Pinpoint the cell where the given text exists, returning its [x, y] midpoint coordinate. 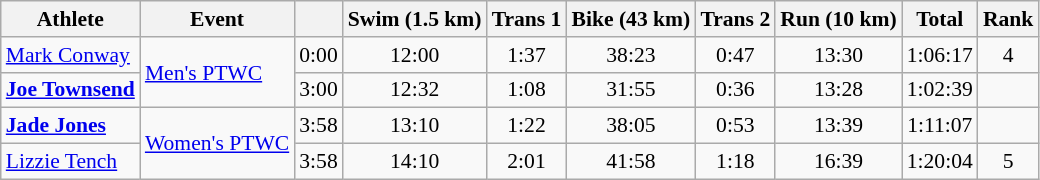
1:08 [527, 90]
Bike (43 km) [630, 19]
0:47 [735, 55]
16:39 [838, 162]
0:00 [318, 55]
Mark Conway [70, 55]
0:36 [735, 90]
3:00 [318, 90]
Joe Townsend [70, 90]
1:22 [527, 126]
13:28 [838, 90]
1:18 [735, 162]
Athlete [70, 19]
Men's PTWC [217, 72]
4 [1008, 55]
0:53 [735, 126]
Swim (1.5 km) [415, 19]
Women's PTWC [217, 144]
Run (10 km) [838, 19]
1:11:07 [940, 126]
1:20:04 [940, 162]
1:02:39 [940, 90]
Trans 2 [735, 19]
Rank [1008, 19]
Total [940, 19]
1:37 [527, 55]
13:30 [838, 55]
2:01 [527, 162]
1:06:17 [940, 55]
41:58 [630, 162]
38:05 [630, 126]
12:00 [415, 55]
13:10 [415, 126]
13:39 [838, 126]
Lizzie Tench [70, 162]
38:23 [630, 55]
Event [217, 19]
14:10 [415, 162]
12:32 [415, 90]
5 [1008, 162]
31:55 [630, 90]
Trans 1 [527, 19]
Jade Jones [70, 126]
